Provide the (X, Y) coordinate of the cell's center where the given text is located.  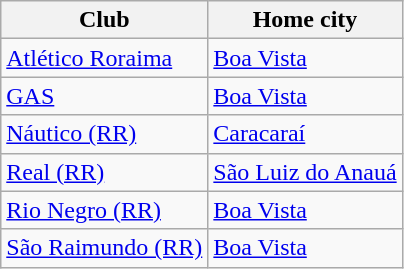
Club (104, 20)
Home city (305, 20)
Real (RR) (104, 172)
São Luiz do Anauá (305, 172)
São Raimundo (RR) (104, 248)
Náutico (RR) (104, 134)
GAS (104, 96)
Rio Negro (RR) (104, 210)
Caracaraí (305, 134)
Atlético Roraima (104, 58)
